Locate the cell with the specified text and output its [X, Y] center coordinate. 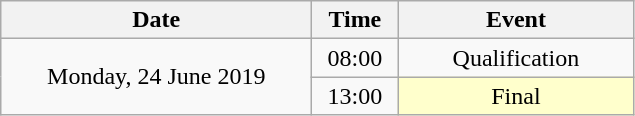
Event [516, 20]
13:00 [355, 96]
Final [516, 96]
Date [156, 20]
Qualification [516, 58]
Monday, 24 June 2019 [156, 77]
08:00 [355, 58]
Time [355, 20]
